Search for the cell housing the specified text and yield its [x, y] center coordinate. 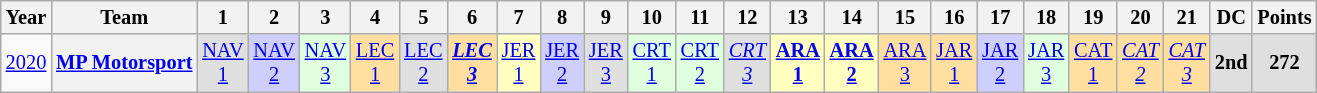
10 [652, 17]
CAT1 [1093, 63]
CRT2 [700, 63]
5 [423, 17]
7 [519, 17]
CAT2 [1140, 63]
1 [222, 17]
11 [700, 17]
21 [1187, 17]
17 [1000, 17]
272 [1284, 63]
6 [472, 17]
ARA3 [906, 63]
8 [562, 17]
DC [1232, 17]
2 [274, 17]
CAT3 [1187, 63]
14 [852, 17]
LEC2 [423, 63]
4 [375, 17]
3 [326, 17]
JAR1 [954, 63]
NAV2 [274, 63]
JAR3 [1046, 63]
2nd [1232, 63]
NAV1 [222, 63]
9 [606, 17]
ARA2 [852, 63]
JER2 [562, 63]
Points [1284, 17]
Year [26, 17]
NAV3 [326, 63]
JER3 [606, 63]
CRT1 [652, 63]
13 [798, 17]
2020 [26, 63]
LEC3 [472, 63]
20 [1140, 17]
16 [954, 17]
19 [1093, 17]
15 [906, 17]
JAR2 [1000, 63]
Team [124, 17]
LEC1 [375, 63]
CRT3 [748, 63]
ARA1 [798, 63]
12 [748, 17]
18 [1046, 17]
MP Motorsport [124, 63]
JER1 [519, 63]
